Provide the (x, y) coordinate of the cell's center where the given text is located.  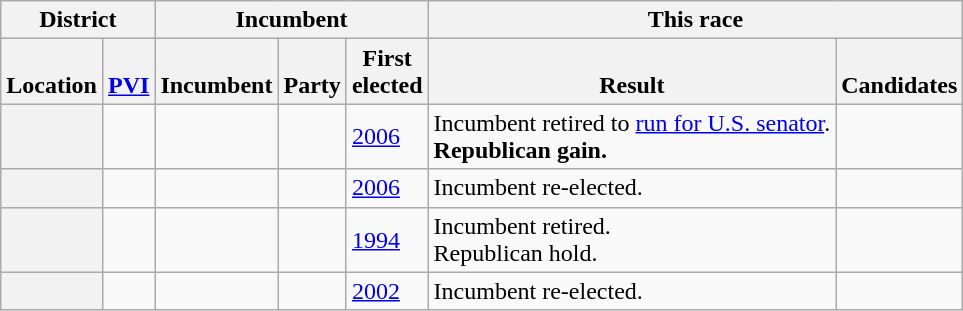
Party (312, 72)
Firstelected (387, 72)
Incumbent retired to run for U.S. senator.Republican gain. (632, 136)
1994 (387, 240)
Incumbent retired.Republican hold. (632, 240)
2002 (387, 291)
PVI (128, 72)
Candidates (900, 72)
Location (52, 72)
Result (632, 72)
This race (696, 20)
District (78, 20)
